Identify which cell holds the provided text, then report its [x, y] central coordinate. 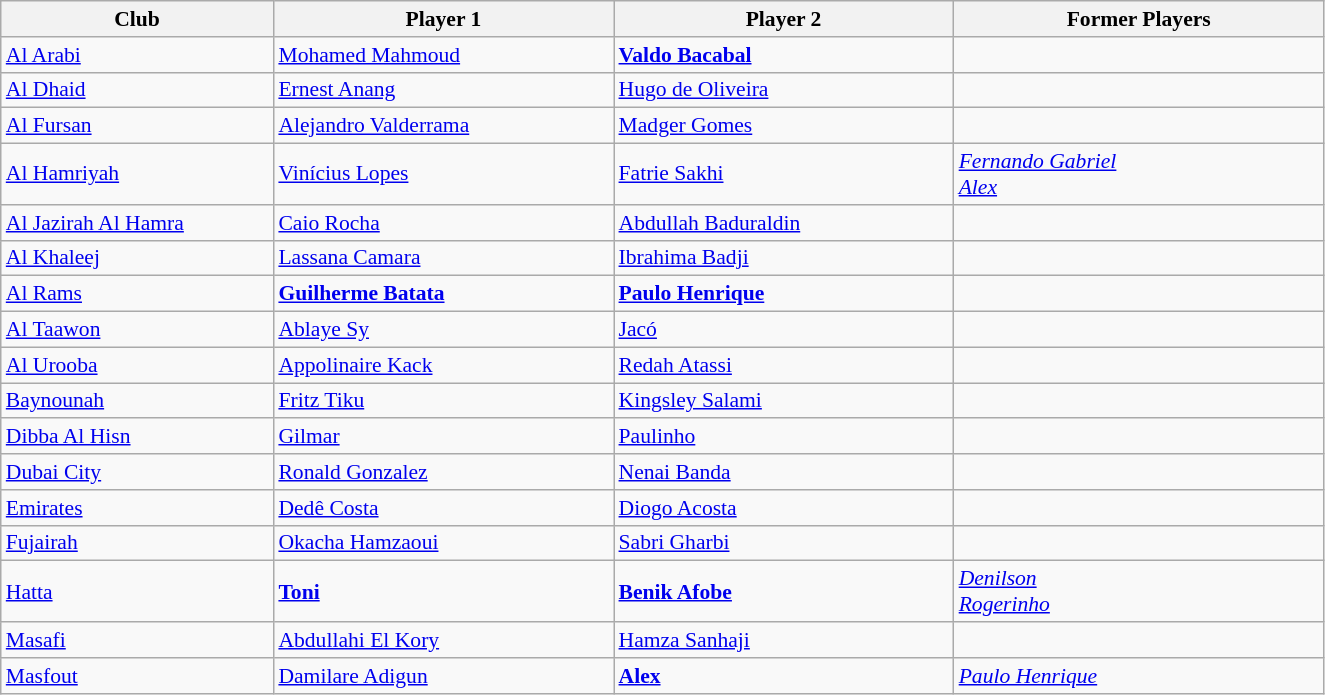
Dedê Costa [443, 508]
Dubai City [138, 472]
Masafi [138, 640]
Club [138, 19]
Gilmar [443, 437]
Guilherme Batata [443, 294]
Abdullahi El Kory [443, 640]
Al Khaleej [138, 258]
Madger Gomes [784, 126]
Paulinho [784, 437]
Al Jazirah Al Hamra [138, 223]
Appolinaire Kack [443, 365]
Dibba Al Hisn [138, 437]
Ronald Gonzalez [443, 472]
Masfout [138, 676]
Al Hamriyah [138, 174]
Fernando Gabriel Alex [1139, 174]
Player 1 [443, 19]
Caio Rocha [443, 223]
Baynounah [138, 401]
Al Rams [138, 294]
Diogo Acosta [784, 508]
Mohamed Mahmoud [443, 55]
Ernest Anang [443, 90]
Al Taawon [138, 330]
Redah Atassi [784, 365]
Vinícius Lopes [443, 174]
Emirates [138, 508]
Okacha Hamzaoui [443, 543]
Alejandro Valderrama [443, 126]
Valdo Bacabal [784, 55]
Al Fursan [138, 126]
Ibrahima Badji [784, 258]
Hugo de Oliveira [784, 90]
Al Dhaid [138, 90]
Alex [784, 676]
Hamza Sanhaji [784, 640]
Denilson Rogerinho [1139, 592]
Damilare Adigun [443, 676]
Hatta [138, 592]
Ablaye Sy [443, 330]
Nenai Banda [784, 472]
Kingsley Salami [784, 401]
Jacó [784, 330]
Al Urooba [138, 365]
Lassana Camara [443, 258]
Fritz Tiku [443, 401]
Fujairah [138, 543]
Fatrie Sakhi [784, 174]
Toni [443, 592]
Al Arabi [138, 55]
Former Players [1139, 19]
Player 2 [784, 19]
Abdullah Baduraldin [784, 223]
Sabri Gharbi [784, 543]
Benik Afobe [784, 592]
